Return the [X, Y] coordinate for the center point of the cell that contains the specified text.  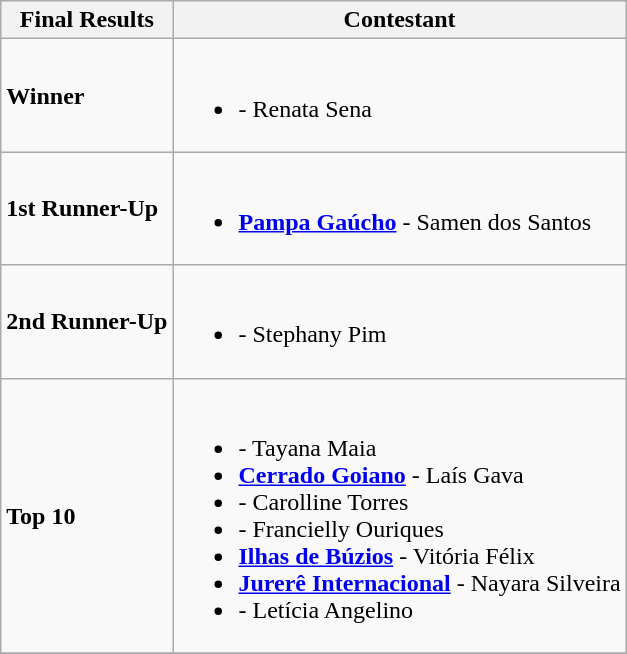
Final Results [87, 20]
Winner [87, 96]
2nd Runner-Up [87, 322]
Contestant [400, 20]
Pampa Gaúcho - Samen dos Santos [400, 208]
1st Runner-Up [87, 208]
Top 10 [87, 516]
- Stephany Pim [400, 322]
- Renata Sena [400, 96]
